Detect which cell encompasses the target text, then output its [x, y] center coordinate. 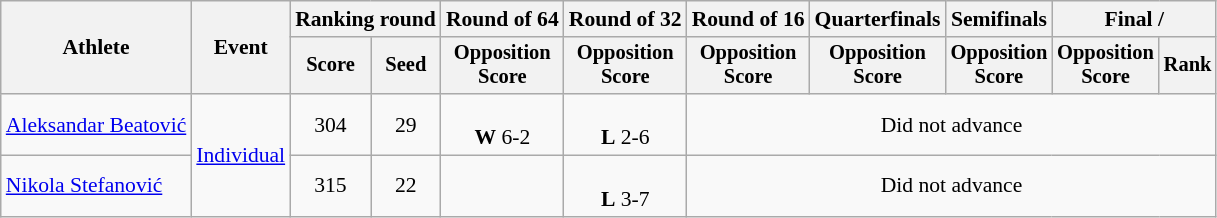
Aleksandar Beatović [96, 124]
L 2-6 [626, 124]
315 [330, 186]
W 6-2 [502, 124]
Nikola Stefanović [96, 186]
Individual [240, 155]
Quarterfinals [878, 19]
Event [240, 48]
Rank [1188, 66]
Round of 16 [748, 19]
Ranking round [366, 19]
29 [406, 124]
304 [330, 124]
Seed [406, 66]
L 3-7 [626, 186]
Round of 64 [502, 19]
Score [330, 66]
Round of 32 [626, 19]
Semifinals [1000, 19]
Athlete [96, 48]
Final / [1134, 19]
22 [406, 186]
